Locate the cell with the specified text and output its (X, Y) center coordinate. 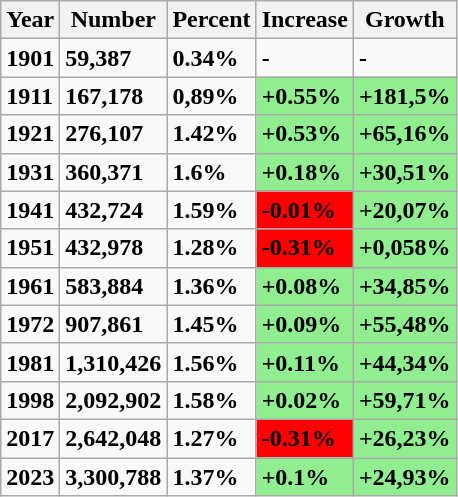
2023 (30, 477)
1.36% (212, 286)
1.45% (212, 324)
+0.18% (304, 172)
167,178 (114, 96)
1.42% (212, 134)
Growth (404, 20)
1972 (30, 324)
1911 (30, 96)
1941 (30, 210)
+0.08% (304, 286)
+0.02% (304, 400)
+26,23% (404, 438)
1.58% (212, 400)
Percent (212, 20)
1931 (30, 172)
2,642,048 (114, 438)
1.59% (212, 210)
1.56% (212, 362)
2,092,902 (114, 400)
1951 (30, 248)
432,978 (114, 248)
+65,16% (404, 134)
907,861 (114, 324)
583,884 (114, 286)
1,310,426 (114, 362)
3,300,788 (114, 477)
2017 (30, 438)
+20,07% (404, 210)
1.37% (212, 477)
0,89% (212, 96)
+44,34% (404, 362)
59,387 (114, 58)
432,724 (114, 210)
+0.53% (304, 134)
+181,5% (404, 96)
+0.1% (304, 477)
+34,85% (404, 286)
Number (114, 20)
Year (30, 20)
360,371 (114, 172)
Increase (304, 20)
276,107 (114, 134)
1981 (30, 362)
+30,51% (404, 172)
1.28% (212, 248)
1.27% (212, 438)
+0.09% (304, 324)
+0.55% (304, 96)
+24,93% (404, 477)
1961 (30, 286)
-0.01% (304, 210)
1998 (30, 400)
+0,058% (404, 248)
+55,48% (404, 324)
1921 (30, 134)
+0.11% (304, 362)
1.6% (212, 172)
1901 (30, 58)
+59,71% (404, 400)
0.34% (212, 58)
